Return the [X, Y] coordinate for the center point of the cell that contains the specified text.  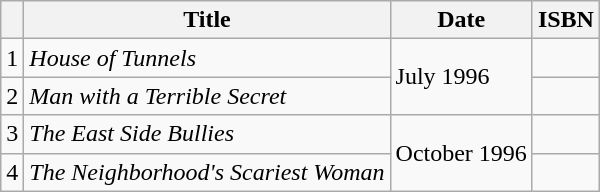
Man with a Terrible Secret [207, 96]
3 [12, 134]
October 1996 [461, 153]
July 1996 [461, 77]
The East Side Bullies [207, 134]
1 [12, 58]
House of Tunnels [207, 58]
Title [207, 20]
Date [461, 20]
2 [12, 96]
ISBN [566, 20]
4 [12, 172]
The Neighborhood's Scariest Woman [207, 172]
